Search for the cell housing the specified text and yield its [X, Y] center coordinate. 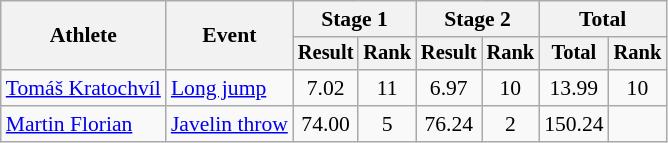
13.99 [574, 88]
7.02 [326, 88]
74.00 [326, 124]
2 [511, 124]
Stage 1 [354, 19]
Javelin throw [230, 124]
5 [387, 124]
11 [387, 88]
Stage 2 [478, 19]
Tomáš Kratochvíl [84, 88]
Long jump [230, 88]
Martin Florian [84, 124]
6.97 [449, 88]
Event [230, 36]
76.24 [449, 124]
150.24 [574, 124]
Athlete [84, 36]
